Determine the (X, Y) coordinate at the center of the cell enclosing the given text.  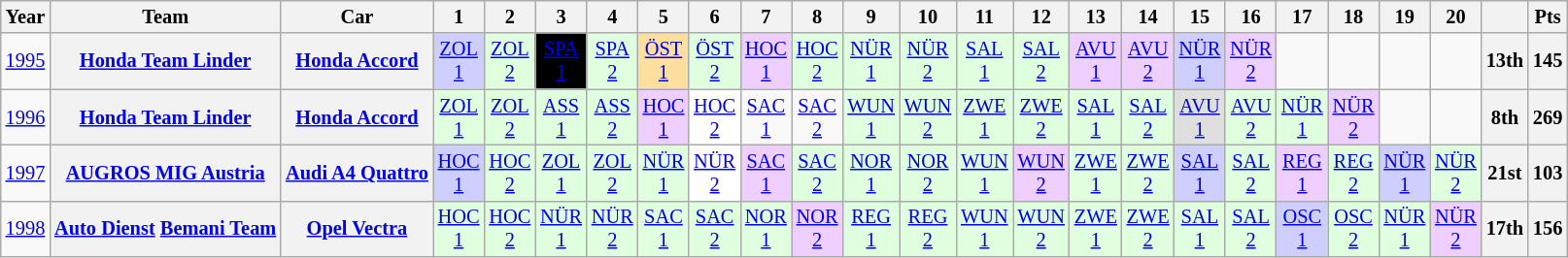
2 (509, 16)
1 (459, 16)
ÖST2 (715, 61)
20 (1455, 16)
1995 (25, 61)
Audi A4 Quattro (358, 173)
8 (818, 16)
4 (612, 16)
OSC1 (1302, 229)
17th (1505, 229)
269 (1548, 117)
5 (665, 16)
Opel Vectra (358, 229)
SPA1 (562, 61)
1998 (25, 229)
6 (715, 16)
13th (1505, 61)
1997 (25, 173)
ASS1 (562, 117)
Auto Dienst Bemani Team (165, 229)
OSC2 (1354, 229)
10 (928, 16)
21st (1505, 173)
156 (1548, 229)
8th (1505, 117)
19 (1405, 16)
AUGROS MIG Austria (165, 173)
15 (1201, 16)
13 (1096, 16)
1996 (25, 117)
ÖST1 (665, 61)
16 (1251, 16)
17 (1302, 16)
Pts (1548, 16)
145 (1548, 61)
12 (1040, 16)
SPA2 (612, 61)
9 (870, 16)
Year (25, 16)
3 (562, 16)
Car (358, 16)
ASS2 (612, 117)
7 (766, 16)
11 (984, 16)
14 (1148, 16)
103 (1548, 173)
18 (1354, 16)
Team (165, 16)
